From the cell containing the given text, extract its center point as [X, Y] coordinate. 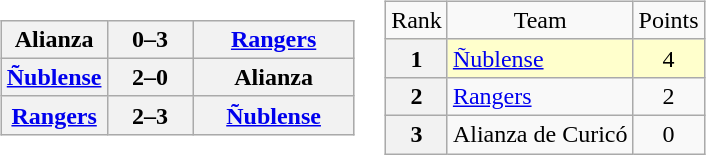
Alianza de Curicó [540, 134]
1 [417, 58]
0 [668, 134]
2–3 [150, 115]
3 [417, 134]
Rank [417, 20]
4 [668, 58]
Team [540, 20]
2–0 [150, 77]
Points [668, 20]
0–3 [150, 39]
